Provide the [x, y] coordinate of the cell's center where the given text is located.  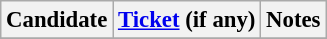
Notes [294, 20]
Ticket (if any) [187, 20]
Candidate [57, 20]
